Return the [X, Y] coordinate for the center point of the cell that contains the specified text.  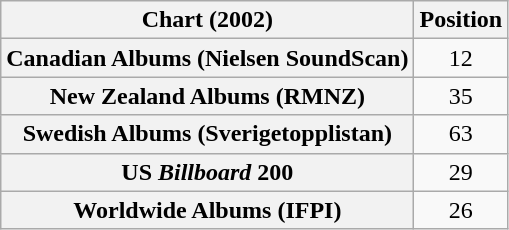
26 [461, 210]
Worldwide Albums (IFPI) [208, 210]
Position [461, 20]
Canadian Albums (Nielsen SoundScan) [208, 58]
35 [461, 96]
US Billboard 200 [208, 172]
63 [461, 134]
12 [461, 58]
29 [461, 172]
Swedish Albums (Sverigetopplistan) [208, 134]
New Zealand Albums (RMNZ) [208, 96]
Chart (2002) [208, 20]
